For the text-containing cell, return its midpoint in (x, y) coordinate format. 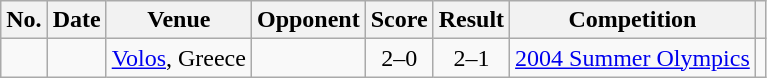
Opponent (308, 20)
Competition (633, 20)
2004 Summer Olympics (633, 58)
No. (24, 20)
2–1 (471, 58)
Venue (178, 20)
Score (399, 20)
Volos, Greece (178, 58)
Date (76, 20)
2–0 (399, 58)
Result (471, 20)
